Pinpoint the cell where the given text exists, returning its [x, y] midpoint coordinate. 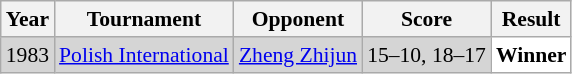
Score [426, 19]
Winner [532, 55]
Tournament [144, 19]
1983 [28, 55]
Result [532, 19]
Opponent [298, 19]
Polish International [144, 55]
15–10, 18–17 [426, 55]
Zheng Zhijun [298, 55]
Year [28, 19]
